For the text-containing cell, return its midpoint in (X, Y) coordinate format. 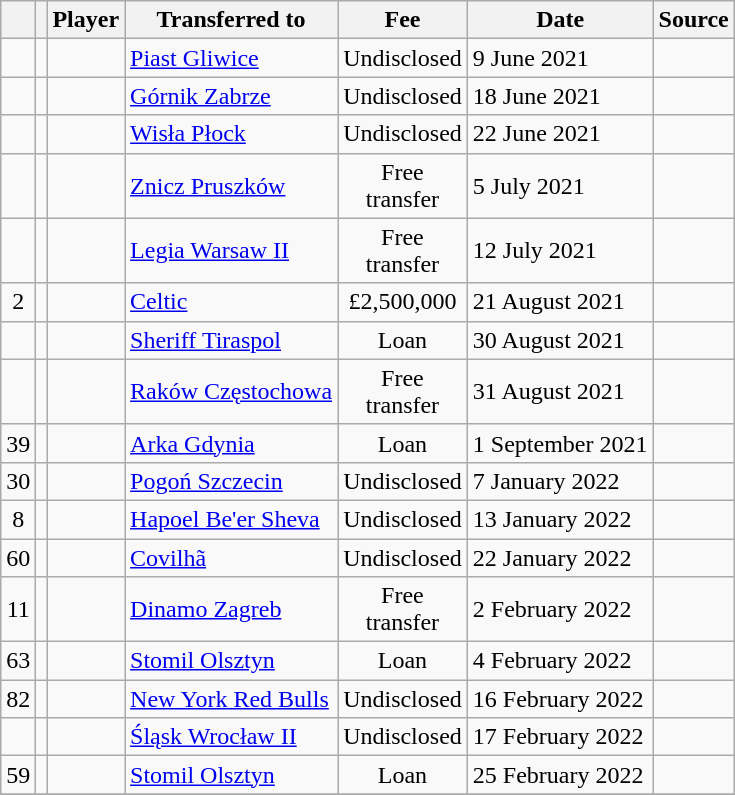
13 January 2022 (560, 519)
11 (18, 610)
4 February 2022 (560, 661)
2 February 2022 (560, 610)
Covilhã (232, 557)
82 (18, 699)
Dinamo Zagreb (232, 610)
7 January 2022 (560, 481)
Raków Częstochowa (232, 392)
Arka Gdynia (232, 443)
New York Red Bulls (232, 699)
30 (18, 481)
Śląsk Wrocław II (232, 737)
Znicz Pruszków (232, 186)
17 February 2022 (560, 737)
12 July 2021 (560, 250)
8 (18, 519)
5 July 2021 (560, 186)
39 (18, 443)
£2,500,000 (403, 302)
Source (694, 20)
22 January 2022 (560, 557)
Wisła Płock (232, 134)
63 (18, 661)
Celtic (232, 302)
Legia Warsaw II (232, 250)
Date (560, 20)
31 August 2021 (560, 392)
16 February 2022 (560, 699)
Transferred to (232, 20)
30 August 2021 (560, 340)
Pogoń Szczecin (232, 481)
Sheriff Tiraspol (232, 340)
Player (86, 20)
Piast Gliwice (232, 58)
21 August 2021 (560, 302)
22 June 2021 (560, 134)
2 (18, 302)
25 February 2022 (560, 775)
18 June 2021 (560, 96)
Hapoel Be'er Sheva (232, 519)
Fee (403, 20)
1 September 2021 (560, 443)
60 (18, 557)
Górnik Zabrze (232, 96)
9 June 2021 (560, 58)
59 (18, 775)
